Return the [X, Y] coordinate for the center point of the cell that contains the specified text.  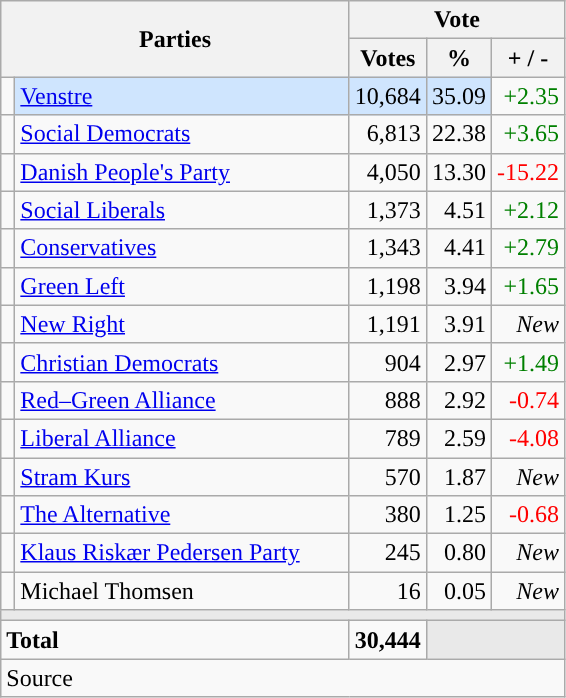
1,191 [388, 324]
1,343 [388, 248]
Stram Kurs [182, 477]
13.30 [458, 172]
Klaus Riskær Pedersen Party [182, 553]
+3.65 [528, 134]
2.92 [458, 400]
New Right [182, 324]
Votes [388, 58]
3.91 [458, 324]
% [458, 58]
Green Left [182, 286]
30,444 [388, 640]
Conservatives [182, 248]
2.59 [458, 438]
570 [388, 477]
2.97 [458, 362]
Red–Green Alliance [182, 400]
245 [388, 553]
Danish People's Party [182, 172]
3.94 [458, 286]
Social Democrats [182, 134]
Christian Democrats [182, 362]
Parties [176, 39]
-0.74 [528, 400]
22.38 [458, 134]
380 [388, 515]
-15.22 [528, 172]
10,684 [388, 96]
+ / - [528, 58]
1,373 [388, 210]
888 [388, 400]
The Alternative [182, 515]
0.80 [458, 553]
Social Liberals [182, 210]
6,813 [388, 134]
+1.65 [528, 286]
Total [176, 640]
-0.68 [528, 515]
4,050 [388, 172]
16 [388, 591]
4.51 [458, 210]
1.87 [458, 477]
4.41 [458, 248]
35.09 [458, 96]
1.25 [458, 515]
0.05 [458, 591]
Vote [456, 20]
1,198 [388, 286]
+2.35 [528, 96]
Venstre [182, 96]
789 [388, 438]
904 [388, 362]
+2.12 [528, 210]
Source [283, 678]
Michael Thomsen [182, 591]
Liberal Alliance [182, 438]
-4.08 [528, 438]
+1.49 [528, 362]
+2.79 [528, 248]
